Locate the cell with the specified text and output its [x, y] center coordinate. 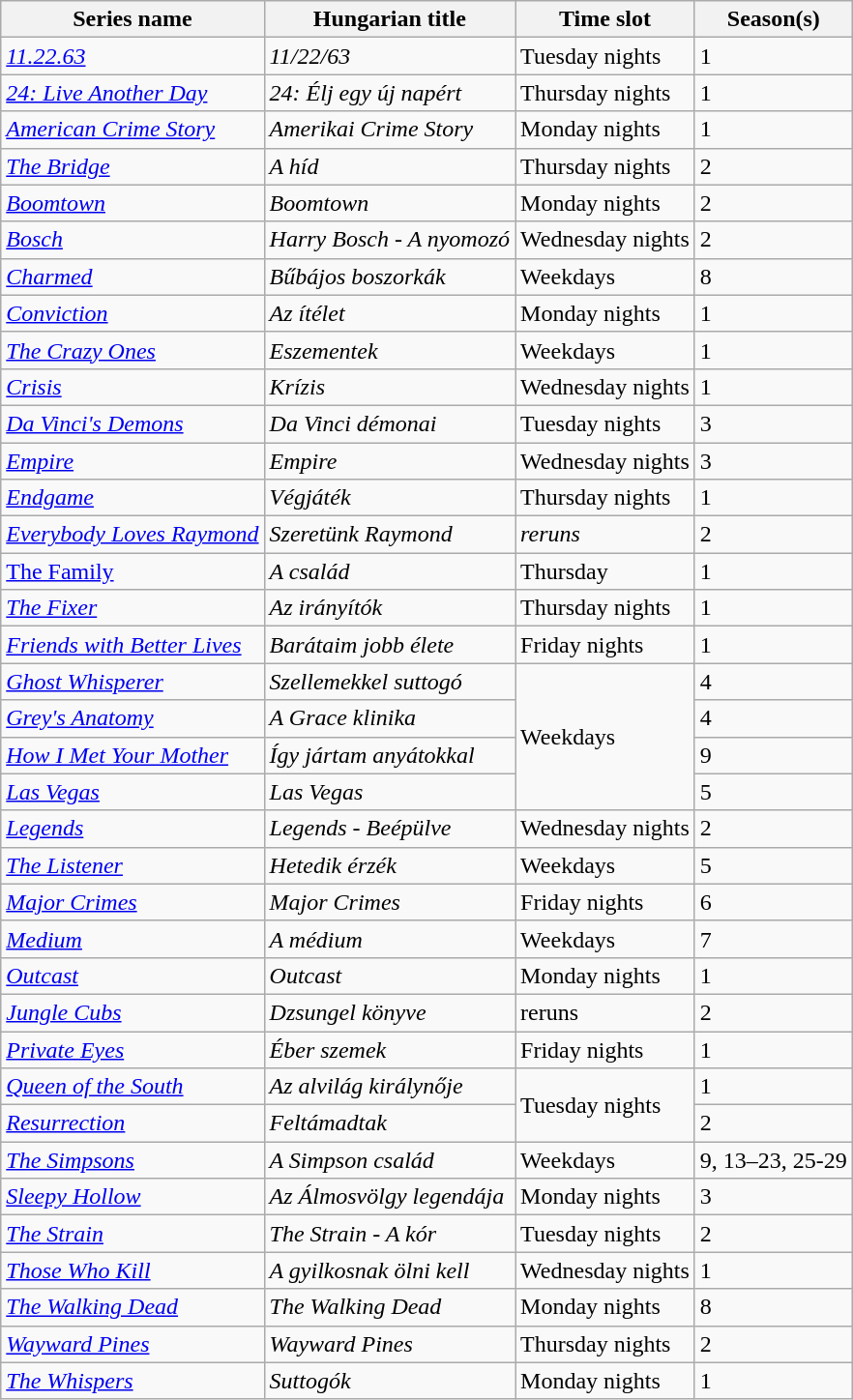
Da Vinci démonai [390, 423]
Így jártam anyátokkal [390, 755]
The Crazy Ones [132, 350]
9 [774, 755]
The Whispers [132, 1381]
Szeretünk Raymond [390, 535]
Endgame [132, 498]
24: Live Another Day [132, 93]
A médium [390, 939]
Amerikai Crime Story [390, 130]
The Fixer [132, 608]
Crisis [132, 387]
A Simpson család [390, 1160]
Suttogók [390, 1381]
Friends with Better Lives [132, 645]
The Simpsons [132, 1160]
The Family [132, 571]
A család [390, 571]
Barátaim jobb élete [390, 645]
Grey's Anatomy [132, 718]
Az alvilág királynője [390, 1087]
Hetedik érzék [390, 865]
Series name [132, 19]
6 [774, 902]
The Listener [132, 865]
The Strain [132, 1234]
A Grace klinika [390, 718]
Da Vinci's Demons [132, 423]
Legends [132, 829]
Private Eyes [132, 1049]
Az Álmosvölgy legendája [390, 1197]
24: Élj egy új napért [390, 93]
Dzsungel könyve [390, 1012]
Everybody Loves Raymond [132, 535]
A gyilkosnak ölni kell [390, 1270]
Time slot [605, 19]
Queen of the South [132, 1087]
Medium [132, 939]
Az irányítók [390, 608]
Conviction [132, 313]
Resurrection [132, 1123]
Krízis [390, 387]
Jungle Cubs [132, 1012]
Bosch [132, 240]
Season(s) [774, 19]
11.22.63 [132, 56]
Charmed [132, 277]
Az ítélet [390, 313]
The Strain - A kór [390, 1234]
Ghost Whisperer [132, 682]
Thursday [605, 571]
Sleepy Hollow [132, 1197]
9, 13–23, 25-29 [774, 1160]
The Bridge [132, 166]
11/22/63 [390, 56]
How I Met Your Mother [132, 755]
7 [774, 939]
Eszementek [390, 350]
Éber szemek [390, 1049]
Harry Bosch - A nyomozó [390, 240]
Bűbájos boszorkák [390, 277]
Végjáték [390, 498]
Those Who Kill [132, 1270]
Hungarian title [390, 19]
A híd [390, 166]
Szellemekkel suttogó [390, 682]
Legends - Beépülve [390, 829]
American Crime Story [132, 130]
Feltámadtak [390, 1123]
